Scan for the cell matching the given text and deliver its (X, Y) coordinate at center. 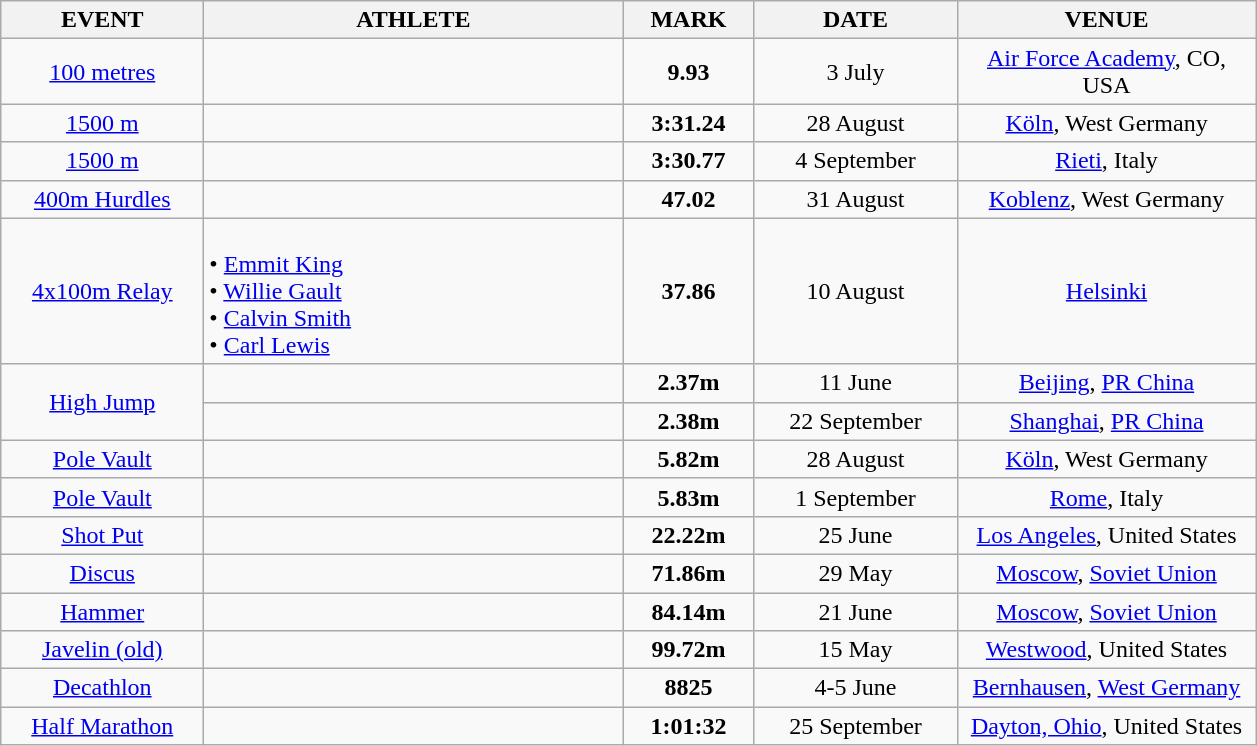
Half Marathon (102, 726)
99.72m (688, 650)
84.14m (688, 611)
Rome, Italy (1106, 497)
1 September (856, 497)
100 metres (102, 72)
Decathlon (102, 688)
3:30.77 (688, 161)
5.82m (688, 459)
ATHLETE (414, 20)
25 June (856, 535)
Bernhausen, West Germany (1106, 688)
29 May (856, 573)
10 August (856, 291)
47.02 (688, 199)
Rieti, Italy (1106, 161)
Hammer (102, 611)
2.38m (688, 421)
Dayton, Ohio, United States (1106, 726)
21 June (856, 611)
2.37m (688, 383)
Shot Put (102, 535)
71.86m (688, 573)
Air Force Academy, CO, USA (1106, 72)
9.93 (688, 72)
Beijing, PR China (1106, 383)
Shanghai, PR China (1106, 421)
MARK (688, 20)
Westwood, United States (1106, 650)
15 May (856, 650)
EVENT (102, 20)
3 July (856, 72)
4x100m Relay (102, 291)
11 June (856, 383)
22 September (856, 421)
31 August (856, 199)
8825 (688, 688)
VENUE (1106, 20)
4 September (856, 161)
25 September (856, 726)
37.86 (688, 291)
Los Angeles, United States (1106, 535)
4-5 June (856, 688)
22.22m (688, 535)
Helsinki (1106, 291)
• Emmit King• Willie Gault• Calvin Smith• Carl Lewis (414, 291)
400m Hurdles (102, 199)
High Jump (102, 402)
Koblenz, West Germany (1106, 199)
DATE (856, 20)
Discus (102, 573)
1:01:32 (688, 726)
Javelin (old) (102, 650)
5.83m (688, 497)
3:31.24 (688, 123)
